Extract the (X, Y) coordinate from the center of the cell holding the provided text.  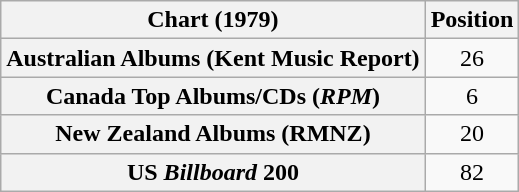
Position (472, 20)
Canada Top Albums/CDs (RPM) (213, 96)
20 (472, 134)
New Zealand Albums (RMNZ) (213, 134)
26 (472, 58)
Chart (1979) (213, 20)
82 (472, 172)
6 (472, 96)
US Billboard 200 (213, 172)
Australian Albums (Kent Music Report) (213, 58)
